Capture the cell that displays the provided text and extract its [X, Y] central coordinate. 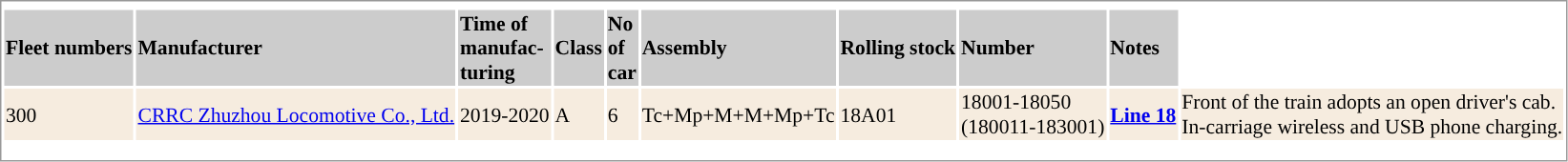
Front of the train adopts an open driver's cab. In-carriage wireless and USB phone charging. [1372, 114]
Rolling stock [898, 48]
6 [622, 114]
A [578, 114]
300 [69, 114]
2019-2020 [506, 114]
No of car [622, 48]
18A01 [898, 114]
CRRC Zhuzhou Locomotive Co., Ltd. [296, 114]
18001-18050(180011-183001) [1033, 114]
Tc+Mp+M+M+Mp+Tc [739, 114]
Number [1033, 48]
Fleet numbers [69, 48]
Line 18 [1143, 114]
Class [578, 48]
Assembly [739, 48]
Manufacturer [296, 48]
Time of manufac-turing [506, 48]
Notes [1143, 48]
